Detect which cell encompasses the target text, then output its (X, Y) center coordinate. 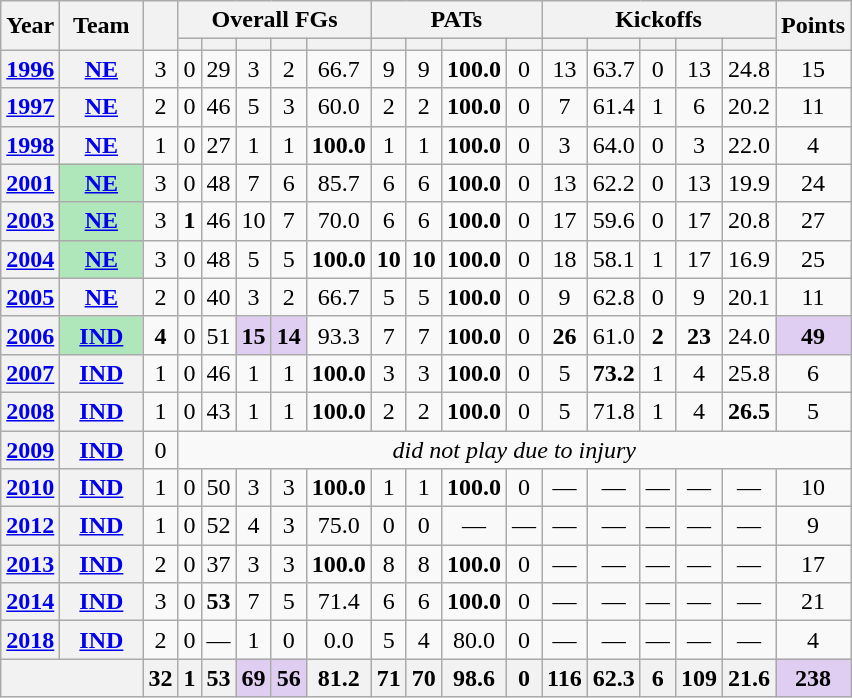
24 (814, 183)
did not play due to injury (514, 449)
238 (814, 678)
18 (565, 259)
59.6 (614, 221)
60.0 (338, 107)
64.0 (614, 145)
Team (102, 26)
49 (814, 335)
0.0 (338, 640)
2008 (30, 411)
29 (218, 69)
2003 (30, 221)
23 (698, 335)
50 (218, 488)
25 (814, 259)
2014 (30, 602)
26 (565, 335)
2004 (30, 259)
32 (160, 678)
40 (218, 297)
63.7 (614, 69)
26.5 (748, 411)
22.0 (748, 145)
75.0 (338, 526)
16.9 (748, 259)
62.8 (614, 297)
71.4 (338, 602)
14 (288, 335)
21.6 (748, 678)
2007 (30, 373)
Points (814, 26)
21 (814, 602)
1996 (30, 69)
62.3 (614, 678)
71.8 (614, 411)
62.2 (614, 183)
71 (388, 678)
98.6 (474, 678)
58.1 (614, 259)
116 (565, 678)
56 (288, 678)
73.2 (614, 373)
2005 (30, 297)
43 (218, 411)
51 (218, 335)
25.8 (748, 373)
70 (424, 678)
37 (218, 564)
61.4 (614, 107)
1998 (30, 145)
85.7 (338, 183)
61.0 (614, 335)
24.0 (748, 335)
52 (218, 526)
2018 (30, 640)
70.0 (338, 221)
24.8 (748, 69)
2009 (30, 449)
69 (254, 678)
93.3 (338, 335)
Year (30, 26)
19.9 (748, 183)
20.1 (748, 297)
2001 (30, 183)
109 (698, 678)
1997 (30, 107)
PATs (456, 20)
Kickoffs (659, 20)
Overall FGs (274, 20)
81.2 (338, 678)
20.8 (748, 221)
20.2 (748, 107)
80.0 (474, 640)
2012 (30, 526)
2010 (30, 488)
2006 (30, 335)
2013 (30, 564)
